Return [X, Y] of the center of cell containing provided text 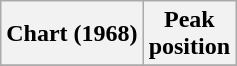
Peakposition [189, 34]
Chart (1968) [72, 34]
